Return the [X, Y] coordinate for the center point of the cell that contains the specified text.  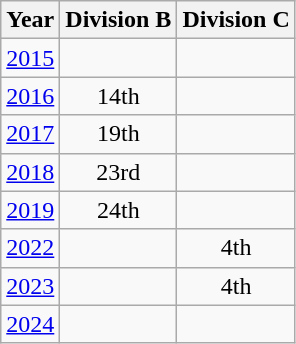
2018 [30, 172]
Year [30, 20]
2017 [30, 134]
Division C [236, 20]
2019 [30, 210]
14th [118, 96]
19th [118, 134]
2023 [30, 286]
2016 [30, 96]
2022 [30, 248]
Division B [118, 20]
2024 [30, 324]
23rd [118, 172]
24th [118, 210]
2015 [30, 58]
